Detect which cell encompasses the target text, then output its (X, Y) center coordinate. 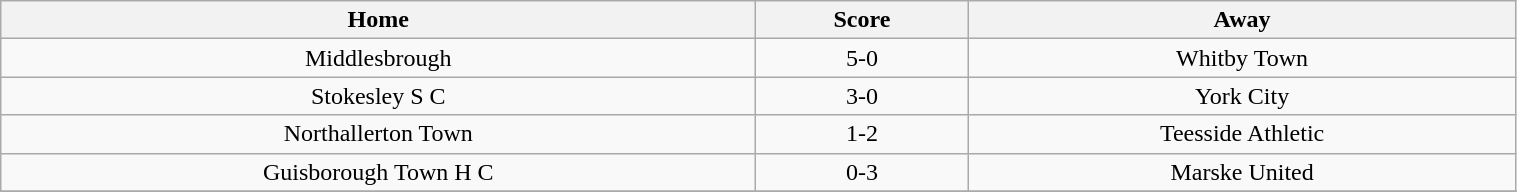
York City (1242, 96)
Middlesbrough (378, 58)
Teesside Athletic (1242, 134)
Home (378, 20)
5-0 (862, 58)
0-3 (862, 172)
Stokesley S C (378, 96)
1-2 (862, 134)
Northallerton Town (378, 134)
Whitby Town (1242, 58)
Score (862, 20)
Guisborough Town H C (378, 172)
Away (1242, 20)
3-0 (862, 96)
Marske United (1242, 172)
